Provide the (x, y) coordinate of the cell's center where the given text is located.  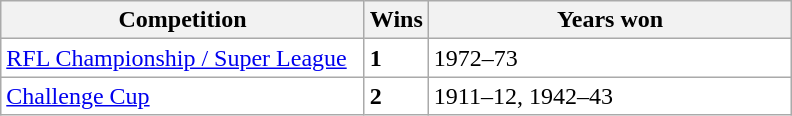
Competition (183, 20)
2 (396, 96)
1911–12, 1942–43 (610, 96)
RFL Championship / Super League (183, 58)
1 (396, 58)
1972–73 (610, 58)
Challenge Cup (183, 96)
Years won (610, 20)
Wins (396, 20)
